Provide the (x, y) coordinate of the cell's center where the given text is located.  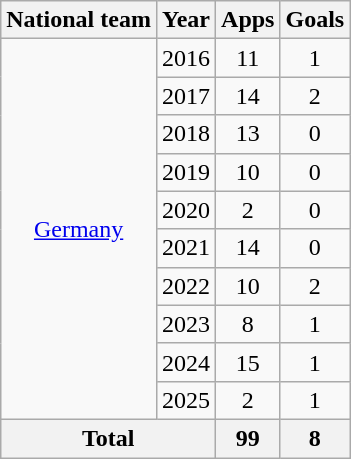
Apps (248, 20)
11 (248, 58)
2024 (186, 362)
National team (79, 20)
Total (108, 438)
Germany (79, 230)
2023 (186, 324)
2020 (186, 210)
2017 (186, 96)
Goals (315, 20)
13 (248, 134)
2018 (186, 134)
2021 (186, 248)
2016 (186, 58)
15 (248, 362)
Year (186, 20)
99 (248, 438)
2025 (186, 400)
2019 (186, 172)
2022 (186, 286)
